Capture the cell that displays the provided text and extract its (X, Y) central coordinate. 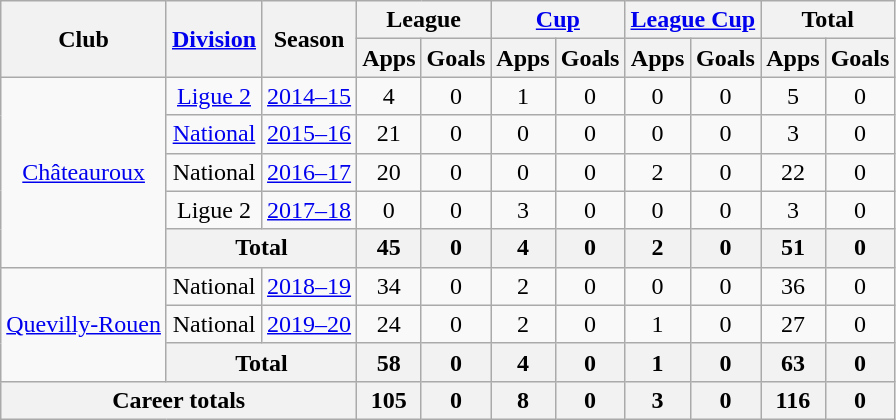
116 (793, 400)
Season (310, 39)
105 (389, 400)
21 (389, 134)
36 (793, 286)
63 (793, 362)
League (424, 20)
2017–18 (310, 210)
Châteauroux (84, 172)
58 (389, 362)
20 (389, 172)
24 (389, 324)
Career totals (179, 400)
34 (389, 286)
2015–16 (310, 134)
2019–20 (310, 324)
45 (389, 248)
5 (793, 96)
2016–17 (310, 172)
8 (523, 400)
22 (793, 172)
27 (793, 324)
2018–19 (310, 286)
2014–15 (310, 96)
Quevilly-Rouen (84, 324)
League Cup (693, 20)
Division (214, 39)
Club (84, 39)
Cup (558, 20)
51 (793, 248)
